Return the [x, y] coordinate for the center point of the cell that contains the specified text.  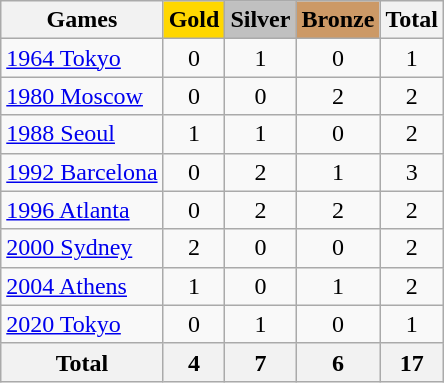
1964 Tokyo [82, 58]
6 [338, 362]
1992 Barcelona [82, 172]
1996 Atlanta [82, 210]
1988 Seoul [82, 134]
7 [260, 362]
3 [412, 172]
Gold [194, 20]
Silver [260, 20]
Bronze [338, 20]
Games [82, 20]
4 [194, 362]
2020 Tokyo [82, 324]
2000 Sydney [82, 248]
17 [412, 362]
1980 Moscow [82, 96]
2004 Athens [82, 286]
